For the text-containing cell, return its midpoint in [X, Y] coordinate format. 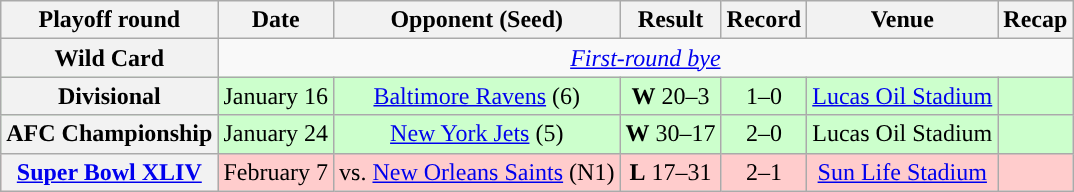
W 30–17 [670, 134]
vs. New Orleans Saints (N1) [477, 172]
January 16 [276, 96]
Venue [902, 20]
Baltimore Ravens (6) [477, 96]
2–0 [764, 134]
Sun Life Stadium [902, 172]
Wild Card [110, 58]
Result [670, 20]
Playoff round [110, 20]
New York Jets (5) [477, 134]
1–0 [764, 96]
January 24 [276, 134]
L 17–31 [670, 172]
Record [764, 20]
First-round bye [646, 58]
Super Bowl XLIV [110, 172]
February 7 [276, 172]
AFC Championship [110, 134]
Divisional [110, 96]
W 20–3 [670, 96]
2–1 [764, 172]
Date [276, 20]
Recap [1036, 20]
Opponent (Seed) [477, 20]
